Search for the cell housing the specified text and yield its (X, Y) center coordinate. 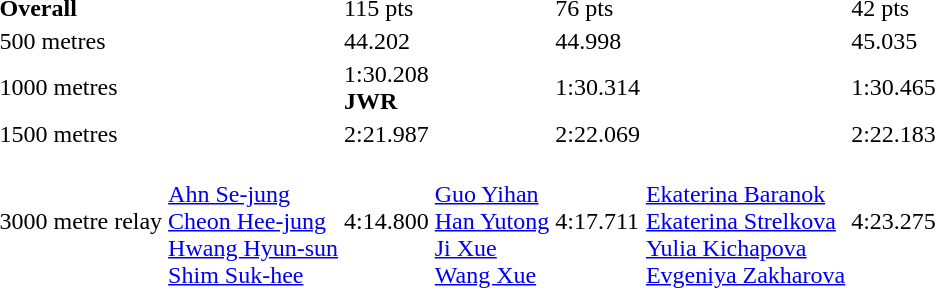
2:21.987 (387, 134)
1:30.208JWR (387, 88)
1:30.314 (598, 88)
44.202 (387, 41)
44.998 (598, 41)
2:22.069 (598, 134)
